Search for the cell housing the specified text and yield its (X, Y) center coordinate. 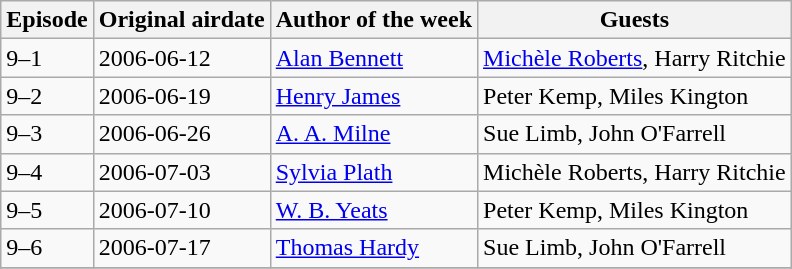
W. B. Yeats (374, 210)
9–6 (47, 248)
2006-06-12 (182, 58)
Episode (47, 20)
Henry James (374, 96)
2006-07-10 (182, 210)
Alan Bennett (374, 58)
2006-07-03 (182, 172)
2006-06-19 (182, 96)
9–5 (47, 210)
9–2 (47, 96)
9–3 (47, 134)
Original airdate (182, 20)
Sylvia Plath (374, 172)
Thomas Hardy (374, 248)
2006-07-17 (182, 248)
Guests (635, 20)
Author of the week (374, 20)
2006-06-26 (182, 134)
A. A. Milne (374, 134)
9–1 (47, 58)
9–4 (47, 172)
